Detect which cell encompasses the target text, then output its (X, Y) center coordinate. 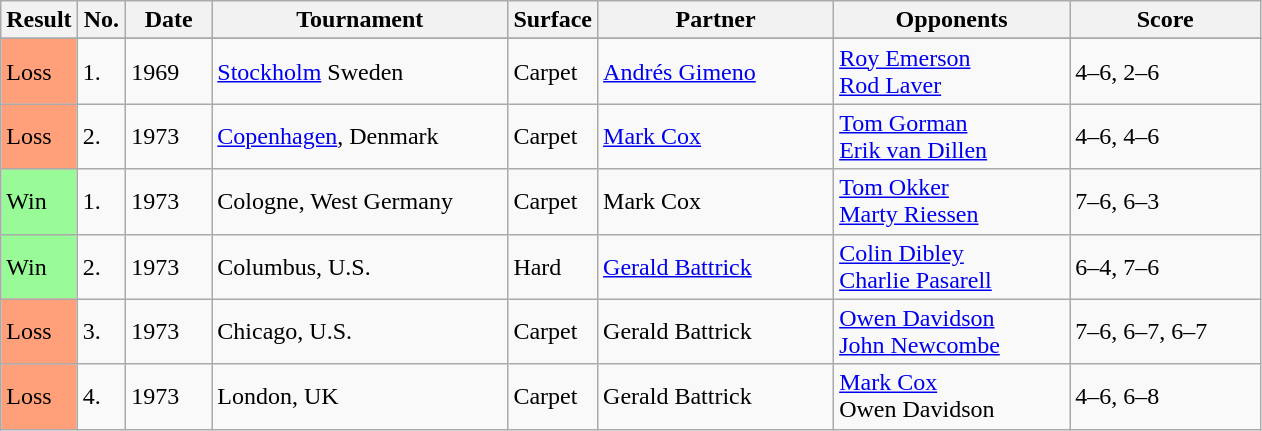
Date (169, 20)
Tom Gorman Erik van Dillen (952, 136)
No. (102, 20)
Surface (553, 20)
Roy Emerson Rod Laver (952, 72)
Mark Cox Owen Davidson (952, 396)
Stockholm Sweden (360, 72)
7–6, 6–3 (1166, 202)
3. (102, 332)
Colin Dibley Charlie Pasarell (952, 266)
7–6, 6–7, 6–7 (1166, 332)
4. (102, 396)
Copenhagen, Denmark (360, 136)
4–6, 2–6 (1166, 72)
Score (1166, 20)
6–4, 7–6 (1166, 266)
Result (39, 20)
Partner (716, 20)
Tournament (360, 20)
London, UK (360, 396)
4–6, 6–8 (1166, 396)
Andrés Gimeno (716, 72)
Chicago, U.S. (360, 332)
Columbus, U.S. (360, 266)
1969 (169, 72)
Tom Okker Marty Riessen (952, 202)
4–6, 4–6 (1166, 136)
Cologne, West Germany (360, 202)
Opponents (952, 20)
Hard (553, 266)
Owen Davidson John Newcombe (952, 332)
